Pinpoint the cell where the given text exists, returning its [X, Y] midpoint coordinate. 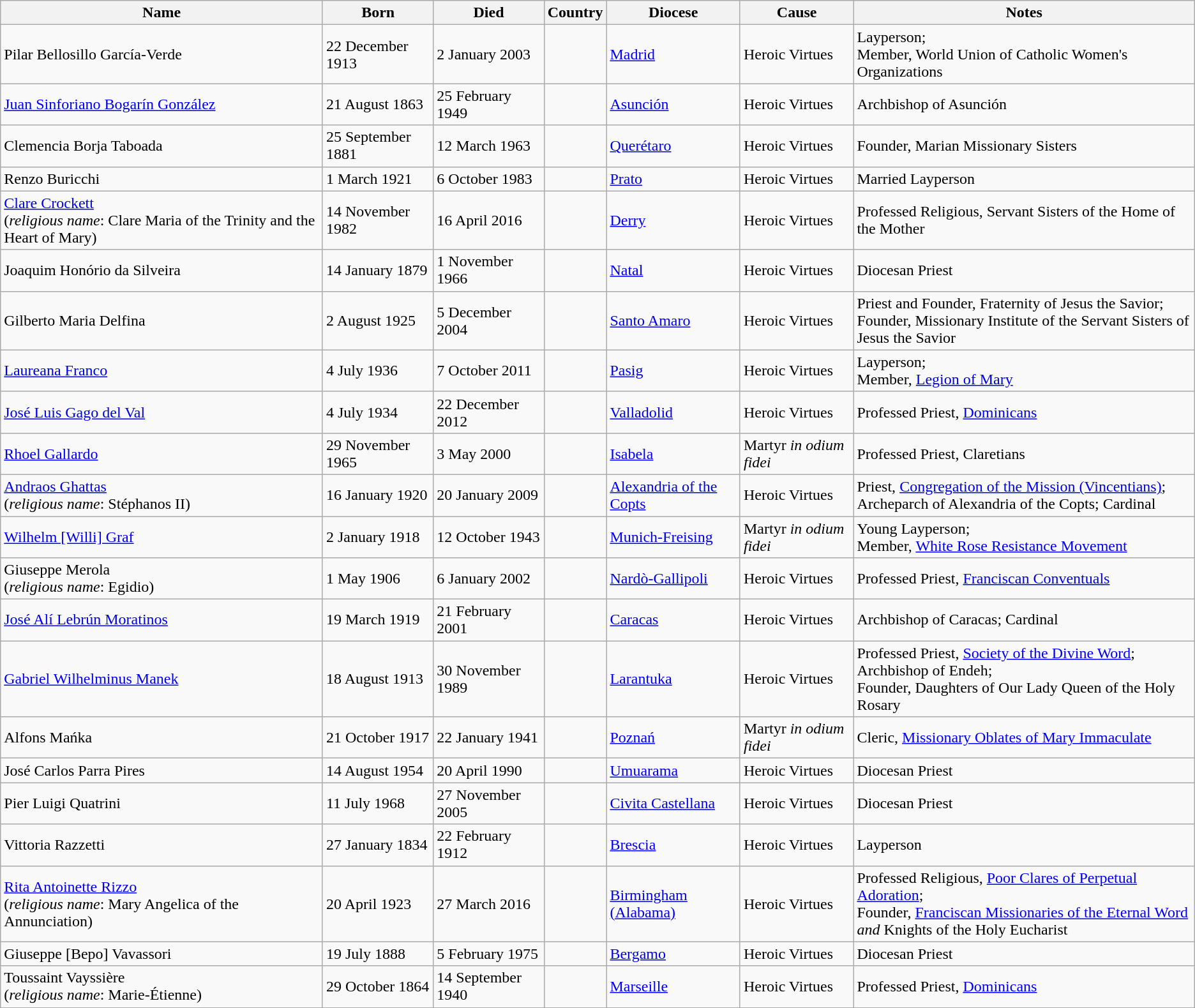
22 December 2012 [489, 412]
José Carlos Parra Pires [162, 771]
Natal [673, 271]
29 October 1864 [378, 987]
20 April 1923 [378, 904]
5 December 2004 [489, 320]
Madrid [673, 54]
5 February 1975 [489, 954]
16 April 2016 [489, 220]
Umuarama [673, 771]
Priest and Founder, Fraternity of Jesus the Savior; Founder, Missionary Institute of the Servant Sisters of Jesus the Savior [1024, 320]
Country [575, 13]
Rita Antoinette Rizzo (religious name: Mary Angelica of the Annunciation) [162, 904]
José Alí Lebrún Moratinos [162, 621]
19 March 1919 [378, 621]
Derry [673, 220]
14 November 1982 [378, 220]
Asunción [673, 105]
José Luis Gago del Val [162, 412]
Prato [673, 179]
Bergamo [673, 954]
30 November 1989 [489, 679]
12 March 1963 [489, 146]
Clare Crockett (religious name: Clare Maria of the Trinity and the Heart of Mary) [162, 220]
3 May 2000 [489, 453]
20 April 1990 [489, 771]
Young Layperson; Member, White Rose Resistance Movement [1024, 536]
Professed Priest, Franciscan Conventuals [1024, 578]
Valladolid [673, 412]
12 October 1943 [489, 536]
Professed Priest, Society of the Divine Word; Archbishop of Endeh; Founder, Daughters of Our Lady Queen of the Holy Rosary [1024, 679]
Marseille [673, 987]
14 September 1940 [489, 987]
22 January 1941 [489, 738]
4 July 1936 [378, 370]
Munich-Freising [673, 536]
Giuseppe [Bepo] Vavassori [162, 954]
2 August 1925 [378, 320]
Notes [1024, 13]
Vittoria Razzetti [162, 845]
Poznań [673, 738]
Name [162, 13]
21 February 2001 [489, 621]
Pier Luigi Quatrini [162, 803]
7 October 2011 [489, 370]
1 May 1906 [378, 578]
Wilhelm [Willi] Graf [162, 536]
25 September 1881 [378, 146]
Alexandria of the Copts [673, 495]
Giuseppe Merola (religious name: Egidio) [162, 578]
19 July 1888 [378, 954]
Diocese [673, 13]
Caracas [673, 621]
Professed Religious, Servant Sisters of the Home of the Mother [1024, 220]
Rhoel Gallardo [162, 453]
14 August 1954 [378, 771]
18 August 1913 [378, 679]
2 January 1918 [378, 536]
Civita Castellana [673, 803]
22 February 1912 [489, 845]
Founder, Marian Missionary Sisters [1024, 146]
Renzo Buricchi [162, 179]
Professed Religious, Poor Clares of Perpetual Adoration; Founder, Franciscan Missionaries of the Eternal Word and Knights of the Holy Eucharist [1024, 904]
6 January 2002 [489, 578]
Gilberto Maria Delfina [162, 320]
1 November 1966 [489, 271]
Professed Priest, Claretians [1024, 453]
21 October 1917 [378, 738]
Cause [797, 13]
Nardò-Gallipoli [673, 578]
Gabriel Wilhelminus Manek [162, 679]
Larantuka [673, 679]
Layperson; Member, World Union of Catholic Women's Organizations [1024, 54]
4 July 1934 [378, 412]
Priest, Congregation of the Mission (Vincentians); Archeparch of Alexandria of the Copts; Cardinal [1024, 495]
Toussaint Vayssière (religious name: Marie-Étienne) [162, 987]
2 January 2003 [489, 54]
Brescia [673, 845]
27 November 2005 [489, 803]
Born [378, 13]
Birmingham (Alabama) [673, 904]
21 August 1863 [378, 105]
22 December 1913 [378, 54]
Querétaro [673, 146]
Juan Sinforiano Bogarín González [162, 105]
Laureana Franco [162, 370]
27 March 2016 [489, 904]
Isabela [673, 453]
Layperson; Member, Legion of Mary [1024, 370]
Clemencia Borja Taboada [162, 146]
Santo Amaro [673, 320]
6 October 1983 [489, 179]
Archbishop of Asunción [1024, 105]
1 March 1921 [378, 179]
Layperson [1024, 845]
Died [489, 13]
Joaquim Honório da Silveira [162, 271]
20 January 2009 [489, 495]
Pasig [673, 370]
Pilar Bellosillo García-Verde [162, 54]
Married Layperson [1024, 179]
11 July 1968 [378, 803]
Alfons Mańka [162, 738]
Andraos Ghattas (religious name: Stéphanos II) [162, 495]
27 January 1834 [378, 845]
Cleric, Missionary Oblates of Mary Immaculate [1024, 738]
14 January 1879 [378, 271]
16 January 1920 [378, 495]
Archbishop of Caracas; Cardinal [1024, 621]
29 November 1965 [378, 453]
25 February 1949 [489, 105]
